Scan for the cell matching the given text and deliver its (x, y) coordinate at center. 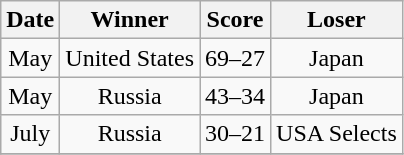
69–27 (236, 58)
Date (30, 20)
United States (130, 58)
Winner (130, 20)
43–34 (236, 96)
Score (236, 20)
July (30, 134)
Loser (337, 20)
30–21 (236, 134)
USA Selects (337, 134)
